Determine the [x, y] coordinate at the center of the cell enclosing the given text.  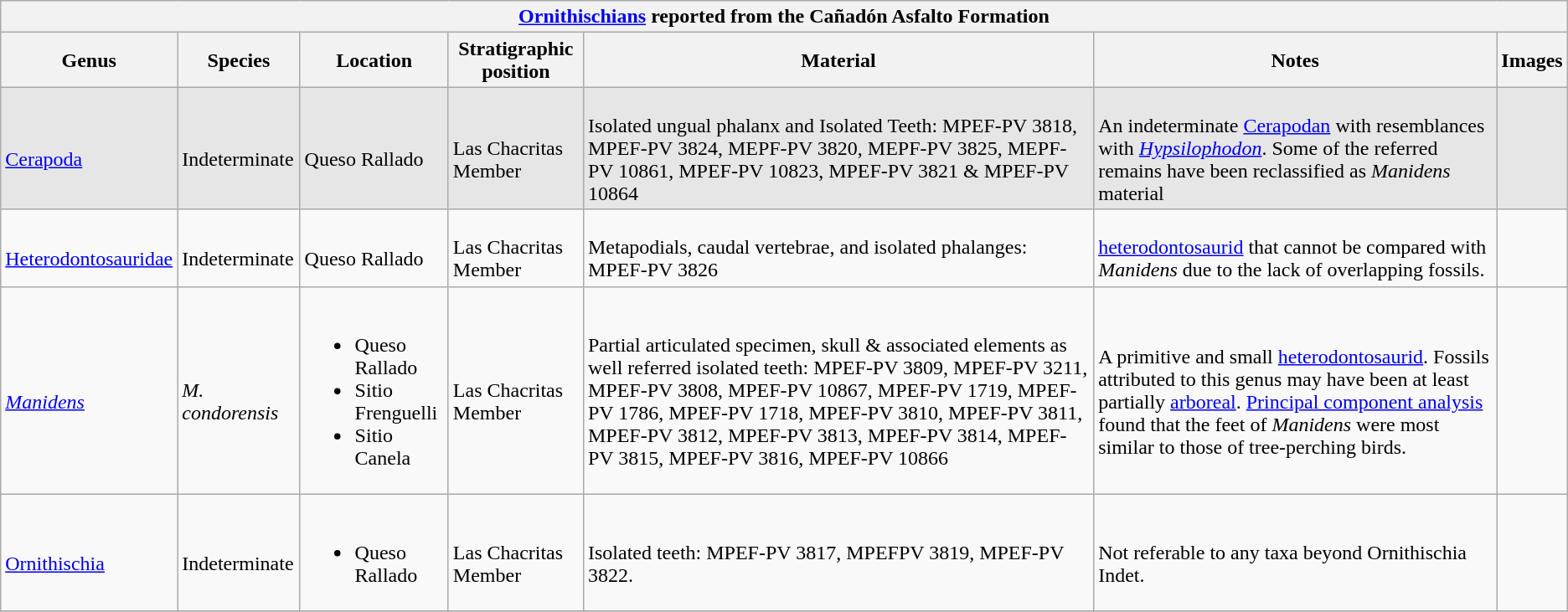
Material [838, 60]
Ornithischia [89, 553]
Manidens [89, 390]
An indeterminate Cerapodan with resemblances with Hypsilophodon. Some of the referred remains have been reclassified as Manidens material [1295, 148]
Location [374, 60]
Queso RalladoSitio FrenguelliSitio Canela [374, 390]
Isolated teeth: MPEF-PV 3817, MPEFPV 3819, MPEF-PV 3822. [838, 553]
Not referable to any taxa beyond Ornithischia Indet. [1295, 553]
Stratigraphic position [516, 60]
heterodontosaurid that cannot be compared with Manidens due to the lack of overlapping fossils. [1295, 248]
Ornithischians reported from the Cañadón Asfalto Formation [784, 17]
Metapodials, caudal vertebrae, and isolated phalanges: MPEF-PV 3826 [838, 248]
Cerapoda [89, 148]
Species [239, 60]
Images [1532, 60]
Notes [1295, 60]
Genus [89, 60]
M. condorensis [239, 390]
Heterodontosauridae [89, 248]
